From the cell containing the given text, extract its center point as [x, y] coordinate. 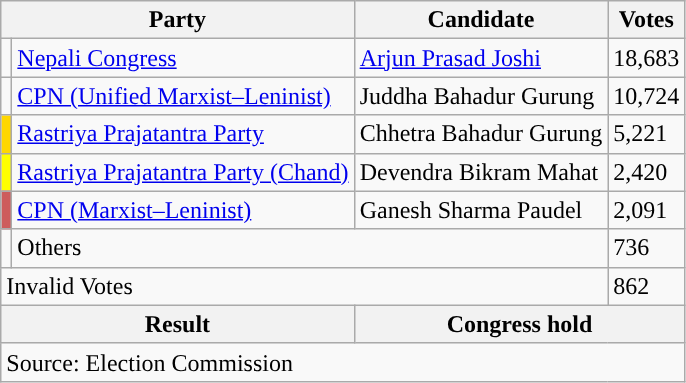
Congress hold [520, 324]
10,724 [646, 96]
18,683 [646, 58]
Others [310, 248]
Ganesh Sharma Paudel [481, 210]
Rastriya Prajatantra Party [183, 134]
Result [178, 324]
Rastriya Prajatantra Party (Chand) [183, 172]
2,091 [646, 210]
Devendra Bikram Mahat [481, 172]
736 [646, 248]
Juddha Bahadur Gurung [481, 96]
862 [646, 286]
2,420 [646, 172]
Chhetra Bahadur Gurung [481, 134]
Votes [646, 20]
5,221 [646, 134]
Invalid Votes [304, 286]
CPN (Unified Marxist–Leninist) [183, 96]
Party [178, 20]
Arjun Prasad Joshi [481, 58]
Source: Election Commission [343, 362]
Candidate [481, 20]
Nepali Congress [183, 58]
CPN (Marxist–Leninist) [183, 210]
